Return the (x, y) coordinate for the center point of the cell that contains the specified text.  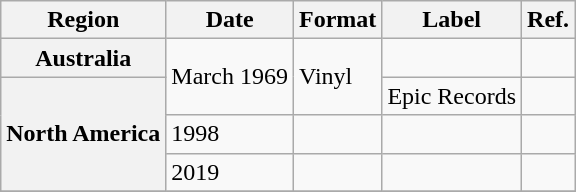
March 1969 (230, 77)
Australia (84, 58)
Vinyl (337, 77)
Region (84, 20)
Label (452, 20)
Epic Records (452, 96)
Format (337, 20)
2019 (230, 172)
North America (84, 134)
Ref. (548, 20)
Date (230, 20)
1998 (230, 134)
